Detect which cell encompasses the target text, then output its (X, Y) center coordinate. 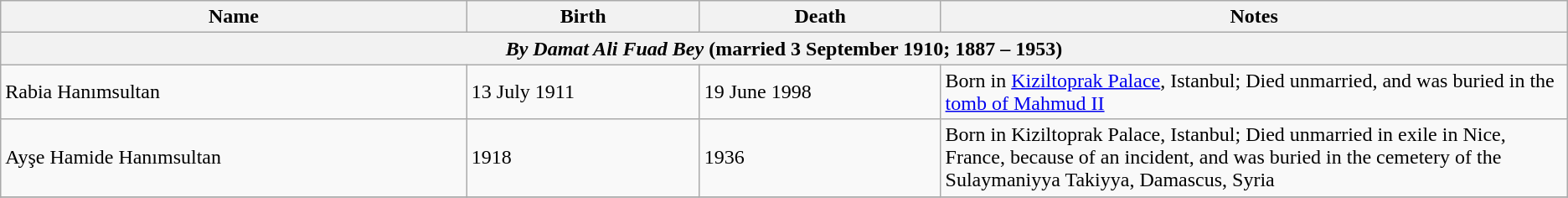
19 June 1998 (820, 92)
Birth (583, 17)
Ayşe Hamide Hanımsultan (235, 158)
Name (235, 17)
1918 (583, 158)
Rabia Hanımsultan (235, 92)
Notes (1254, 17)
Born in Kiziltoprak Palace, Istanbul; Died unmarried, and was buried in the tomb of Mahmud II (1254, 92)
13 July 1911 (583, 92)
Death (820, 17)
By Damat Ali Fuad Bey (married 3 September 1910; 1887 – 1953) (784, 49)
1936 (820, 158)
